Search for the cell housing the specified text and yield its [X, Y] center coordinate. 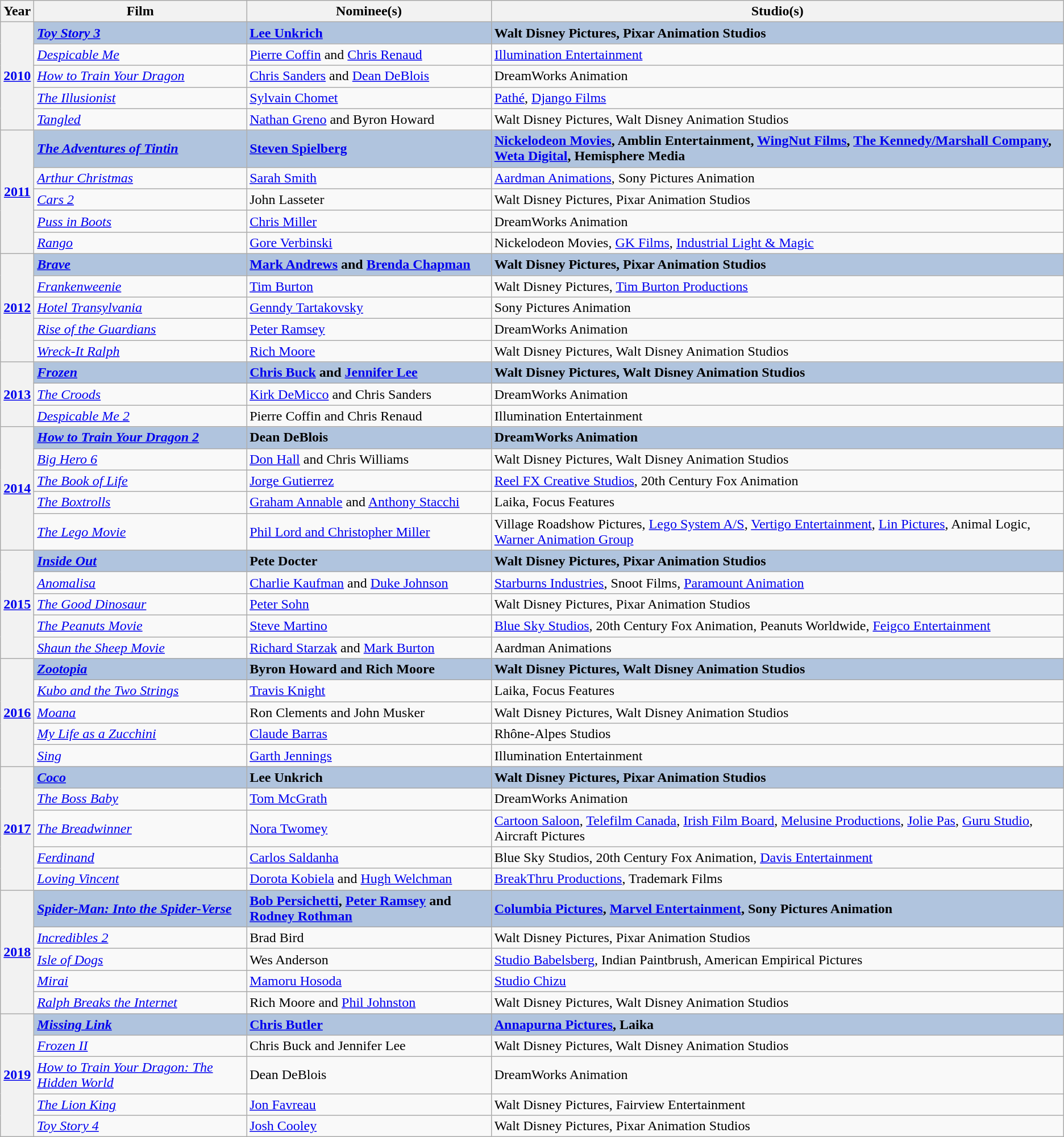
BreakThru Productions, Trademark Films [778, 879]
Film [140, 11]
Toy Story 3 [140, 33]
Brad Bird [369, 938]
My Life as a Zucchini [140, 734]
2016 [17, 713]
The Lego Movie [140, 532]
Ferdinand [140, 857]
Columbia Pictures, Marvel Entertainment, Sony Pictures Animation [778, 908]
The Illusionist [140, 98]
Spider-Man: Into the Spider-Verse [140, 908]
Jorge Gutierrez [369, 481]
Chris Miller [369, 221]
The Boss Baby [140, 799]
The Lion King [140, 1105]
Annapurna Pictures, Laika [778, 1024]
2015 [17, 604]
Cartoon Saloon, Telefilm Canada, Irish Film Board, Melusine Productions, Jolie Pas, Guru Studio, Aircraft Pictures [778, 828]
Rise of the Guardians [140, 330]
Studio(s) [778, 11]
Travis Knight [369, 691]
Kubo and the Two Strings [140, 691]
2018 [17, 951]
Rich Moore [369, 351]
Tangled [140, 119]
Mirai [140, 981]
Loving Vincent [140, 879]
Walt Disney Pictures, Fairview Entertainment [778, 1105]
Brave [140, 264]
Toy Story 4 [140, 1126]
The Adventures of Tintin [140, 149]
Blue Sky Studios, 20th Century Fox Animation, Davis Entertainment [778, 857]
2010 [17, 76]
Wreck-It Ralph [140, 351]
Genndy Tartakovsky [369, 308]
Blue Sky Studios, 20th Century Fox Animation, Peanuts Worldwide, Feigco Entertainment [778, 626]
Sing [140, 756]
2017 [17, 828]
Walt Disney Pictures, Tim Burton Productions [778, 286]
John Lasseter [369, 199]
Frankenweenie [140, 286]
2012 [17, 307]
2011 [17, 192]
Incredibles 2 [140, 938]
Ron Clements and John Musker [369, 713]
Pathé, Django Films [778, 98]
Rango [140, 243]
Josh Cooley [369, 1126]
Year [17, 11]
Graham Annable and Anthony Stacchi [369, 502]
Reel FX Creative Studios, 20th Century Fox Animation [778, 481]
Hotel Transylvania [140, 308]
Aardman Animations, Sony Pictures Animation [778, 178]
Coco [140, 777]
Starburns Industries, Snoot Films, Paramount Animation [778, 582]
Puss in Boots [140, 221]
Isle of Dogs [140, 959]
Sylvain Chomet [369, 98]
How to Train Your Dragon 2 [140, 438]
Arthur Christmas [140, 178]
Richard Starzak and Mark Burton [369, 647]
Missing Link [140, 1024]
Zootopia [140, 669]
2014 [17, 489]
Tom McGrath [369, 799]
Shaun the Sheep Movie [140, 647]
Nathan Greno and Byron Howard [369, 119]
The Good Dinosaur [140, 604]
Mamoru Hosoda [369, 981]
Phil Lord and Christopher Miller [369, 532]
Claude Barras [369, 734]
Inside Out [140, 561]
Rich Moore and Phil Johnston [369, 1002]
Bob Persichetti, Peter Ramsey and Rodney Rothman [369, 908]
Gore Verbinski [369, 243]
The Book of Life [140, 481]
Don Hall and Chris Williams [369, 459]
How to Train Your Dragon: The Hidden World [140, 1075]
Dorota Kobiela and Hugh Welchman [369, 879]
Nominee(s) [369, 11]
Moana [140, 713]
Byron Howard and Rich Moore [369, 669]
Sony Pictures Animation [778, 308]
Frozen [140, 373]
Rhône-Alpes Studios [778, 734]
Kirk DeMicco and Chris Sanders [369, 394]
Despicable Me [140, 55]
Tim Burton [369, 286]
Chris Sanders and Dean DeBlois [369, 76]
Wes Anderson [369, 959]
Peter Sohn [369, 604]
Big Hero 6 [140, 459]
Chris Butler [369, 1024]
Studio Chizu [778, 981]
Jon Favreau [369, 1105]
Charlie Kaufman and Duke Johnson [369, 582]
Sarah Smith [369, 178]
Nickelodeon Movies, Amblin Entertainment, WingNut Films, The Kennedy/Marshall Company, Weta Digital, Hemisphere Media [778, 149]
Garth Jennings [369, 756]
The Breadwinner [140, 828]
2019 [17, 1075]
Steve Martino [369, 626]
Steven Spielberg [369, 149]
Aardman Animations [778, 647]
Pete Docter [369, 561]
Nora Twomey [369, 828]
Carlos Saldanha [369, 857]
The Croods [140, 394]
2013 [17, 394]
Mark Andrews and Brenda Chapman [369, 264]
Cars 2 [140, 199]
Frozen II [140, 1046]
Nickelodeon Movies, GK Films, Industrial Light & Magic [778, 243]
How to Train Your Dragon [140, 76]
Peter Ramsey [369, 330]
The Boxtrolls [140, 502]
Anomalisa [140, 582]
Studio Babelsberg, Indian Paintbrush, American Empirical Pictures [778, 959]
Ralph Breaks the Internet [140, 1002]
Despicable Me 2 [140, 416]
Village Roadshow Pictures, Lego System A/S, Vertigo Entertainment, Lin Pictures, Animal Logic, Warner Animation Group [778, 532]
The Peanuts Movie [140, 626]
